From the cell containing the given text, extract its center point as (x, y) coordinate. 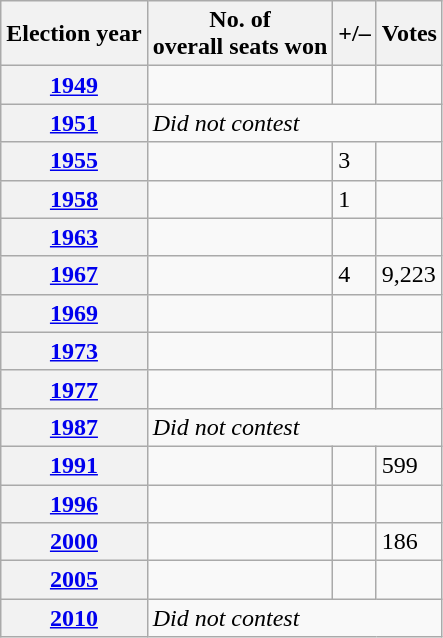
No. ofoverall seats won (240, 34)
1987 (74, 427)
+/– (354, 34)
2000 (74, 542)
186 (409, 542)
599 (409, 465)
Votes (409, 34)
1991 (74, 465)
1967 (74, 275)
2010 (74, 618)
Election year (74, 34)
1949 (74, 85)
1958 (74, 199)
1963 (74, 237)
1955 (74, 161)
1951 (74, 123)
1973 (74, 351)
3 (354, 161)
4 (354, 275)
1 (354, 199)
2005 (74, 580)
1969 (74, 313)
1996 (74, 503)
9,223 (409, 275)
1977 (74, 389)
